Detect which cell encompasses the target text, then output its (x, y) center coordinate. 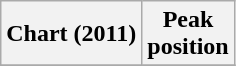
Peakposition (188, 34)
Chart (2011) (72, 34)
